For the text-containing cell, return its midpoint in (x, y) coordinate format. 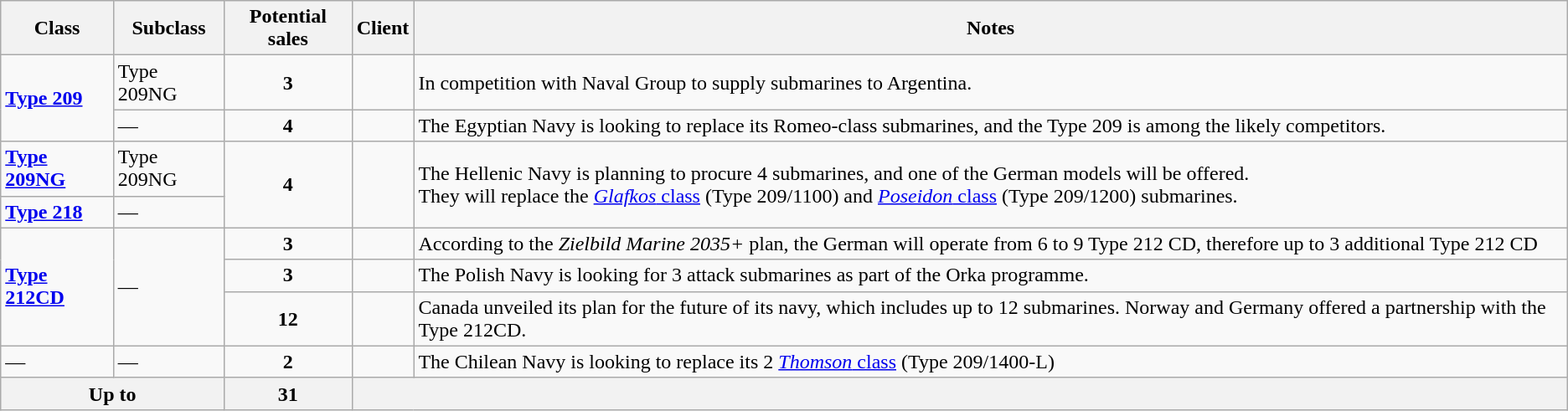
In competition with Naval Group to supply submarines to Argentina. (990, 82)
2 (288, 362)
12 (288, 318)
Type 212CD (57, 286)
Notes (990, 28)
Client (383, 28)
Class (57, 28)
The Chilean Navy is looking to replace its 2 Thomson class (Type 209/1400-L) (990, 362)
The Egyptian Navy is looking to replace its Romeo-class submarines, and the Type 209 is among the likely competitors. (990, 126)
31 (288, 393)
Subclass (168, 28)
Type 209 (57, 99)
The Polish Navy is looking for 3 attack submarines as part of the Orka programme. (990, 275)
Up to (112, 393)
According to the Zielbild Marine 2035+ plan, the German will operate from 6 to 9 Type 212 CD, therefore up to 3 additional Type 212 CD (990, 244)
Potential sales (288, 28)
Type 218 (57, 212)
